For the text-containing cell, return its midpoint in (X, Y) coordinate format. 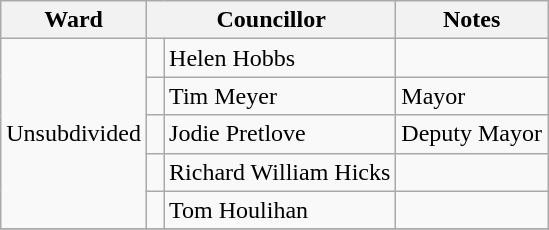
Helen Hobbs (280, 58)
Unsubdivided (74, 134)
Jodie Pretlove (280, 134)
Ward (74, 20)
Deputy Mayor (472, 134)
Tom Houlihan (280, 210)
Tim Meyer (280, 96)
Notes (472, 20)
Councillor (270, 20)
Richard William Hicks (280, 172)
Mayor (472, 96)
